Identify which cell holds the provided text, then report its (x, y) central coordinate. 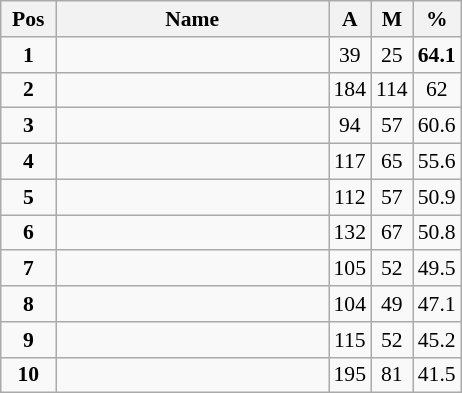
45.2 (437, 340)
4 (28, 162)
50.8 (437, 233)
184 (350, 90)
195 (350, 375)
39 (350, 55)
2 (28, 90)
41.5 (437, 375)
1 (28, 55)
49.5 (437, 269)
67 (392, 233)
Name (192, 19)
104 (350, 304)
94 (350, 126)
81 (392, 375)
112 (350, 197)
115 (350, 340)
% (437, 19)
25 (392, 55)
47.1 (437, 304)
114 (392, 90)
10 (28, 375)
3 (28, 126)
105 (350, 269)
132 (350, 233)
60.6 (437, 126)
5 (28, 197)
64.1 (437, 55)
50.9 (437, 197)
9 (28, 340)
6 (28, 233)
55.6 (437, 162)
62 (437, 90)
49 (392, 304)
A (350, 19)
7 (28, 269)
8 (28, 304)
65 (392, 162)
Pos (28, 19)
M (392, 19)
117 (350, 162)
